Return the (x, y) coordinate for the center point of the cell that contains the specified text.  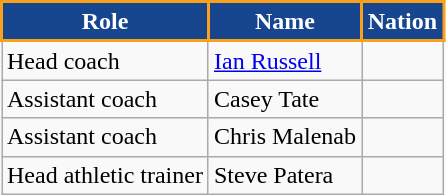
Role (106, 22)
Ian Russell (284, 60)
Chris Malenab (284, 137)
Name (284, 22)
Head coach (106, 60)
Steve Patera (284, 175)
Casey Tate (284, 99)
Nation (403, 22)
Head athletic trainer (106, 175)
